For the text-containing cell, return its midpoint in (x, y) coordinate format. 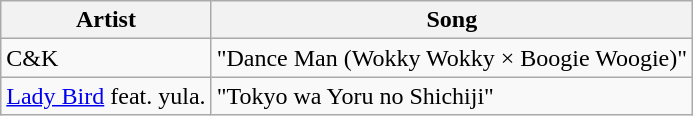
Song (452, 20)
Lady Bird feat. yula. (106, 96)
Artist (106, 20)
"Dance Man (Wokky Wokky × Boogie Woogie)" (452, 58)
"Tokyo wa Yoru no Shichiji" (452, 96)
C&K (106, 58)
